Pinpoint the cell where the given text exists, returning its (x, y) midpoint coordinate. 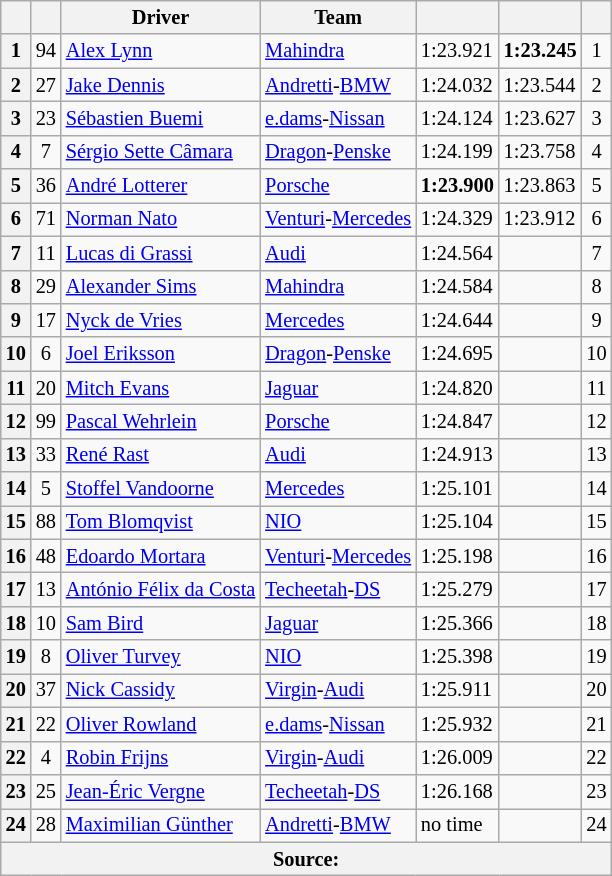
1:26.009 (458, 758)
Norman Nato (160, 219)
99 (46, 421)
1:23.900 (458, 186)
1:24.644 (458, 320)
36 (46, 186)
Sam Bird (160, 623)
1:24.847 (458, 421)
33 (46, 455)
Jake Dennis (160, 85)
1:24.584 (458, 287)
28 (46, 825)
1:24.820 (458, 388)
71 (46, 219)
1:25.366 (458, 623)
1:24.913 (458, 455)
Alex Lynn (160, 51)
Driver (160, 17)
1:23.627 (540, 118)
1:23.758 (540, 152)
1:25.104 (458, 522)
Mitch Evans (160, 388)
Sérgio Sette Câmara (160, 152)
Maximilian Günther (160, 825)
1:23.863 (540, 186)
1:25.932 (458, 724)
Jean-Éric Vergne (160, 791)
1:23.544 (540, 85)
25 (46, 791)
1:23.245 (540, 51)
Source: (306, 859)
no time (458, 825)
Team (338, 17)
António Félix da Costa (160, 589)
1:25.279 (458, 589)
1:23.921 (458, 51)
Edoardo Mortara (160, 556)
29 (46, 287)
1:24.199 (458, 152)
Alexander Sims (160, 287)
88 (46, 522)
1:25.911 (458, 690)
1:24.329 (458, 219)
Stoffel Vandoorne (160, 489)
1:26.168 (458, 791)
27 (46, 85)
1:24.032 (458, 85)
Nyck de Vries (160, 320)
1:23.912 (540, 219)
Lucas di Grassi (160, 253)
André Lotterer (160, 186)
1:24.564 (458, 253)
48 (46, 556)
René Rast (160, 455)
Sébastien Buemi (160, 118)
Joel Eriksson (160, 354)
Tom Blomqvist (160, 522)
1:24.695 (458, 354)
Oliver Rowland (160, 724)
1:25.398 (458, 657)
Nick Cassidy (160, 690)
37 (46, 690)
1:25.198 (458, 556)
Robin Frijns (160, 758)
Pascal Wehrlein (160, 421)
1:24.124 (458, 118)
1:25.101 (458, 489)
94 (46, 51)
Oliver Turvey (160, 657)
